For the text-containing cell, return its midpoint in [x, y] coordinate format. 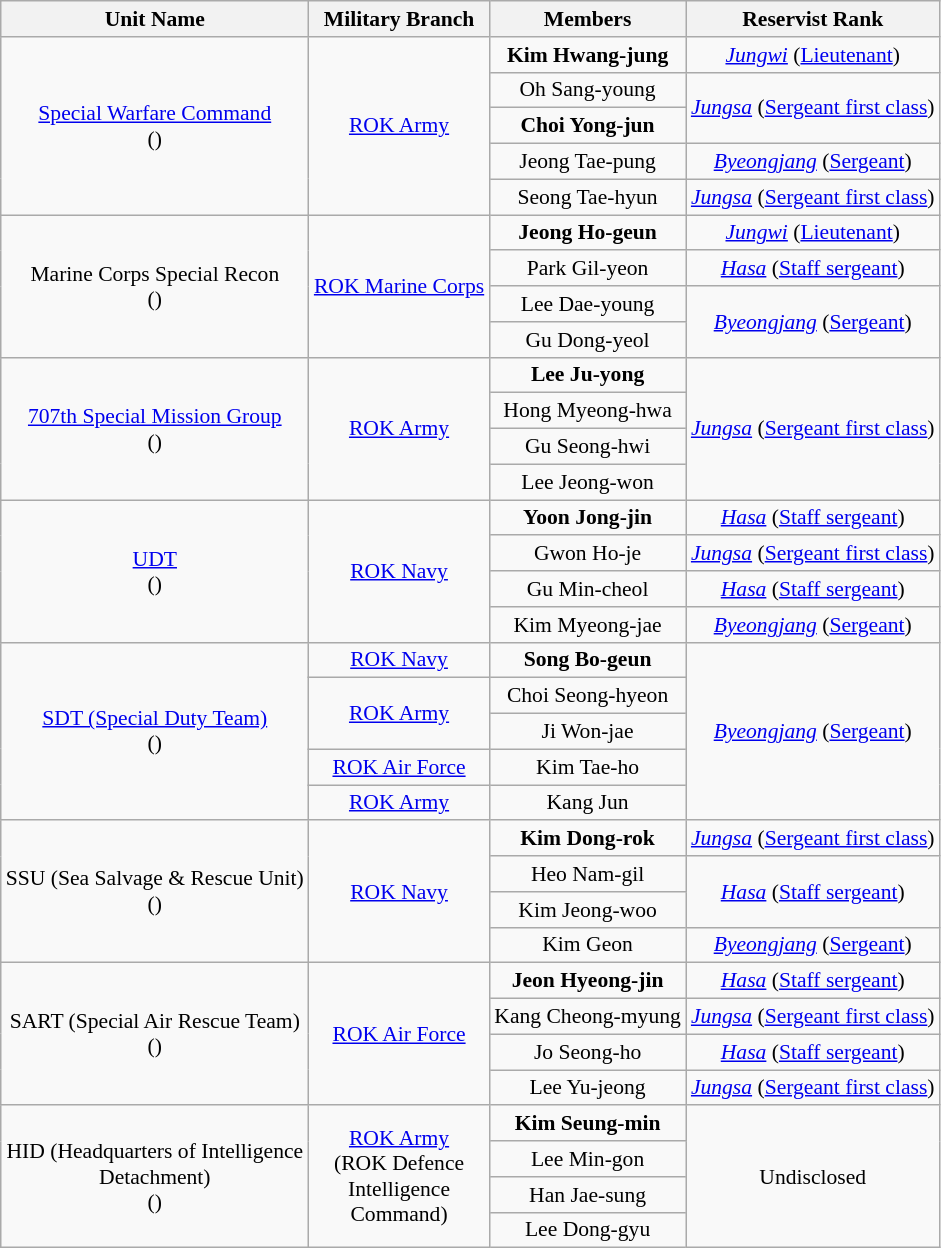
ROK Army(ROK Defence Intelligence Command) [399, 1177]
Marine Corps Special Recon() [155, 286]
Hong Myeong-hwa [588, 411]
Jeon Hyeong-jin [588, 981]
HID (Headquarters of Intelligence Detachment)() [155, 1177]
Ji Won-jae [588, 732]
Yoon Jong-jin [588, 518]
ROK Marine Corps [399, 286]
Gu Min-cheol [588, 589]
SDT (Special Duty Team)() [155, 731]
Members [588, 19]
Choi Seong-hyeon [588, 696]
Lee Jeong-won [588, 482]
Lee Dong-gyu [588, 1230]
Undisclosed [813, 1177]
Kim Jeong-woo [588, 910]
Heo Nam-gil [588, 874]
Military Branch [399, 19]
Gu Dong-yeol [588, 340]
Kang Cheong-myung [588, 1017]
Kim Tae-ho [588, 767]
Kim Dong-rok [588, 839]
Kim Geon [588, 945]
Seong Tae-hyun [588, 197]
Gwon Ho-je [588, 554]
707th Special Mission Group() [155, 428]
Kim Myeong-jae [588, 625]
Reservist Rank [813, 19]
UDT() [155, 571]
Park Gil-yeon [588, 269]
SART (Special Air Rescue Team)() [155, 1034]
Kang Jun [588, 803]
Lee Min-gon [588, 1159]
Lee Yu-jeong [588, 1088]
Gu Seong-hwi [588, 447]
Choi Yong-jun [588, 126]
Oh Sang-young [588, 90]
Lee Ju-yong [588, 375]
Jeong Tae-pung [588, 162]
Lee Dae-young [588, 304]
Special Warfare Command() [155, 126]
Han Jae-sung [588, 1195]
Kim Seung-min [588, 1124]
Jeong Ho-geun [588, 233]
Song Bo-geun [588, 660]
Unit Name [155, 19]
Kim Hwang-jung [588, 55]
SSU (Sea Salvage & Rescue Unit)() [155, 892]
Jo Seong-ho [588, 1052]
